For the text-containing cell, return its midpoint in [x, y] coordinate format. 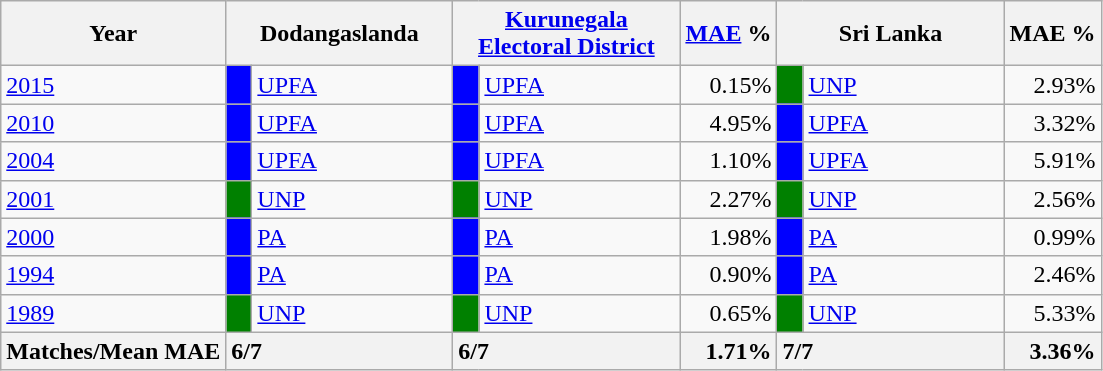
3.32% [1052, 123]
Sri Lanka [890, 34]
1989 [114, 313]
5.91% [1052, 161]
2.46% [1052, 275]
3.36% [1052, 351]
2015 [114, 85]
0.15% [728, 85]
0.99% [1052, 237]
2.93% [1052, 85]
1.98% [728, 237]
2.27% [728, 199]
2010 [114, 123]
1.71% [728, 351]
1.10% [728, 161]
0.90% [728, 275]
5.33% [1052, 313]
2001 [114, 199]
Year [114, 34]
2000 [114, 237]
4.95% [728, 123]
Kurunegala Electoral District [566, 34]
2.56% [1052, 199]
2004 [114, 161]
0.65% [728, 313]
7/7 [890, 351]
Matches/Mean MAE [114, 351]
Dodangaslanda [340, 34]
1994 [114, 275]
